Find where the given text appears and provide that cell's center as [X, Y] coordinate. 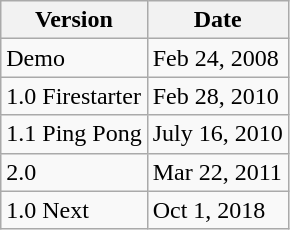
1.0 Next [74, 210]
Version [74, 20]
1.1 Ping Pong [74, 134]
1.0 Firestarter [74, 96]
Date [218, 20]
2.0 [74, 172]
Feb 24, 2008 [218, 58]
Mar 22, 2011 [218, 172]
Oct 1, 2018 [218, 210]
Demo [74, 58]
July 16, 2010 [218, 134]
Feb 28, 2010 [218, 96]
